Identify which cell holds the provided text, then report its (X, Y) central coordinate. 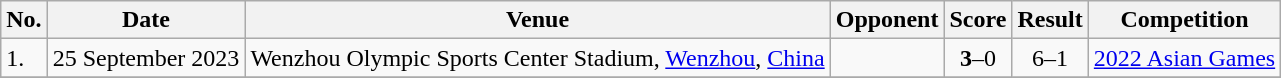
Opponent (887, 20)
Competition (1184, 20)
No. (24, 20)
Result (1050, 20)
3–0 (978, 58)
2022 Asian Games (1184, 58)
Venue (538, 20)
Date (146, 20)
25 September 2023 (146, 58)
Score (978, 20)
Wenzhou Olympic Sports Center Stadium, Wenzhou, China (538, 58)
6–1 (1050, 58)
1. (24, 58)
